Detect which cell encompasses the target text, then output its (x, y) center coordinate. 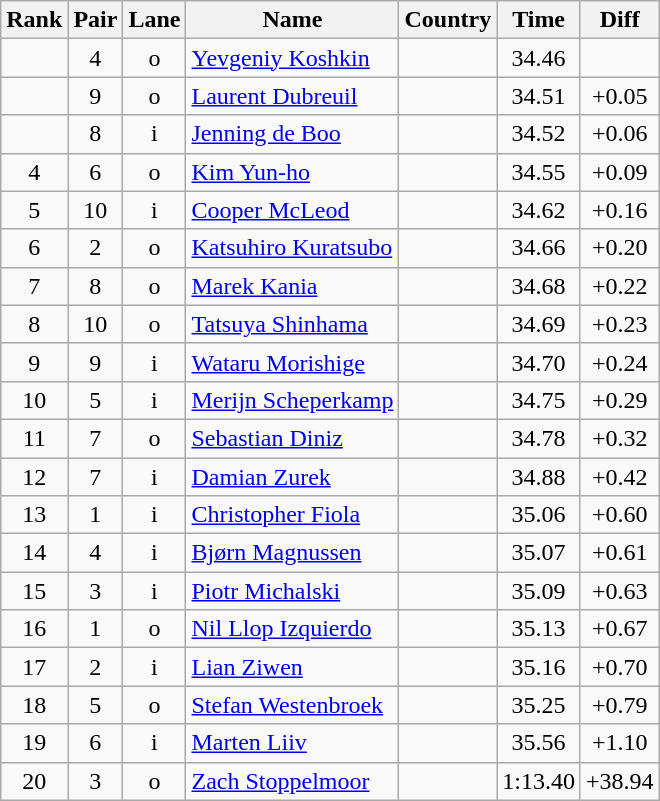
34.66 (539, 248)
Marten Liiv (292, 743)
+0.20 (620, 248)
15 (34, 591)
34.52 (539, 134)
35.25 (539, 705)
+0.23 (620, 324)
14 (34, 553)
35.09 (539, 591)
20 (34, 781)
34.69 (539, 324)
+0.06 (620, 134)
Stefan Westenbroek (292, 705)
Sebastian Diniz (292, 438)
34.68 (539, 286)
35.13 (539, 629)
34.51 (539, 96)
+0.24 (620, 362)
34.75 (539, 400)
Tatsuya Shinhama (292, 324)
Piotr Michalski (292, 591)
Katsuhiro Kuratsubo (292, 248)
Yevgeniy Koshkin (292, 58)
+0.67 (620, 629)
+0.05 (620, 96)
Christopher Fiola (292, 515)
Laurent Dubreuil (292, 96)
16 (34, 629)
34.46 (539, 58)
Wataru Morishige (292, 362)
Damian Zurek (292, 477)
35.06 (539, 515)
Kim Yun-ho (292, 172)
+0.29 (620, 400)
Time (539, 20)
+0.70 (620, 667)
Nil Llop Izquierdo (292, 629)
Lian Ziwen (292, 667)
35.07 (539, 553)
17 (34, 667)
+0.63 (620, 591)
34.62 (539, 210)
34.55 (539, 172)
+0.60 (620, 515)
1:13.40 (539, 781)
+38.94 (620, 781)
Rank (34, 20)
Marek Kania (292, 286)
+0.32 (620, 438)
+0.09 (620, 172)
Lane (154, 20)
Pair (96, 20)
Zach Stoppelmoor (292, 781)
+1.10 (620, 743)
35.56 (539, 743)
12 (34, 477)
+0.22 (620, 286)
+0.79 (620, 705)
Diff (620, 20)
Jenning de Boo (292, 134)
11 (34, 438)
35.16 (539, 667)
13 (34, 515)
34.88 (539, 477)
34.78 (539, 438)
Country (448, 20)
18 (34, 705)
Cooper McLeod (292, 210)
Name (292, 20)
+0.42 (620, 477)
34.70 (539, 362)
+0.16 (620, 210)
19 (34, 743)
+0.61 (620, 553)
Merijn Scheperkamp (292, 400)
Bjørn Magnussen (292, 553)
